For the text-containing cell, return its midpoint in [x, y] coordinate format. 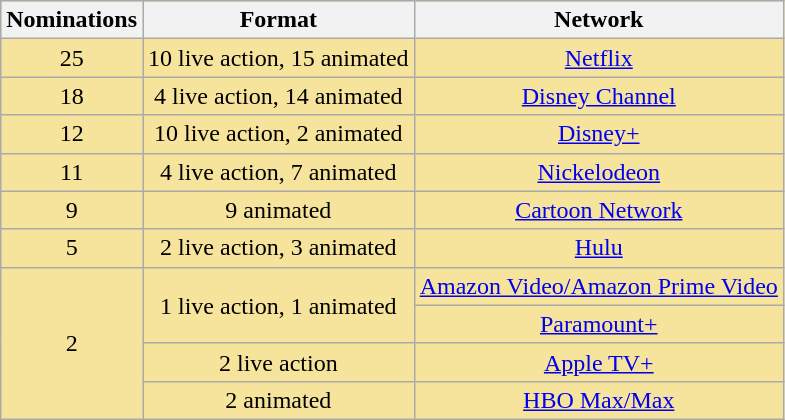
1 live action, 1 animated [278, 305]
10 live action, 15 animated [278, 58]
4 live action, 7 animated [278, 172]
Nominations [72, 20]
9 animated [278, 210]
Nickelodeon [598, 172]
2 live action, 3 animated [278, 248]
Hulu [598, 248]
Cartoon Network [598, 210]
25 [72, 58]
Disney Channel [598, 96]
Disney+ [598, 134]
4 live action, 14 animated [278, 96]
HBO Max/Max [598, 400]
18 [72, 96]
11 [72, 172]
2 [72, 343]
2 animated [278, 400]
9 [72, 210]
Amazon Video/Amazon Prime Video [598, 286]
Format [278, 20]
Network [598, 20]
2 live action [278, 362]
12 [72, 134]
5 [72, 248]
Apple TV+ [598, 362]
10 live action, 2 animated [278, 134]
Paramount+ [598, 324]
Netflix [598, 58]
